For the text-containing cell, return its midpoint in [X, Y] coordinate format. 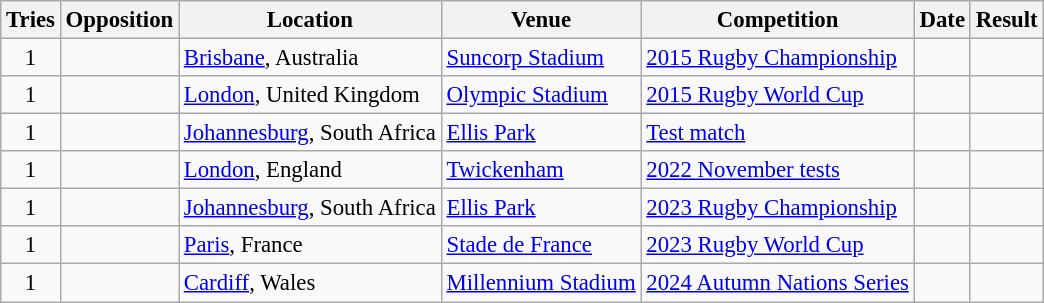
Brisbane, Australia [310, 58]
Competition [778, 20]
Test match [778, 133]
Millennium Stadium [541, 283]
London, United Kingdom [310, 95]
Stade de France [541, 245]
Cardiff, Wales [310, 283]
Tries [31, 20]
2022 November tests [778, 170]
2015 Rugby Championship [778, 58]
Location [310, 20]
2015 Rugby World Cup [778, 95]
Olympic Stadium [541, 95]
2024 Autumn Nations Series [778, 283]
Venue [541, 20]
Date [942, 20]
London, England [310, 170]
2023 Rugby World Cup [778, 245]
2023 Rugby Championship [778, 208]
Twickenham [541, 170]
Suncorp Stadium [541, 58]
Result [1006, 20]
Paris, France [310, 245]
Opposition [119, 20]
